Return the (X, Y) coordinate for the center point of the cell that contains the specified text.  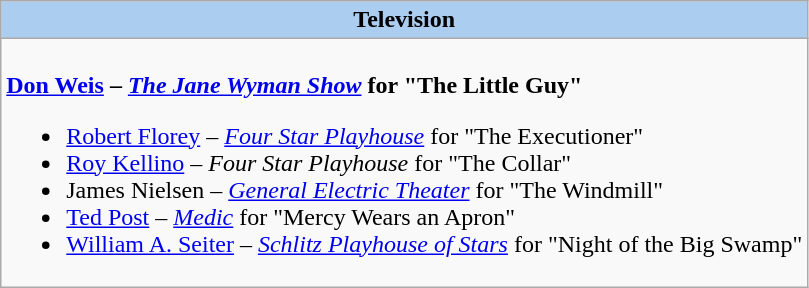
Television (404, 20)
